Pinpoint the cell where the given text exists, returning its (X, Y) midpoint coordinate. 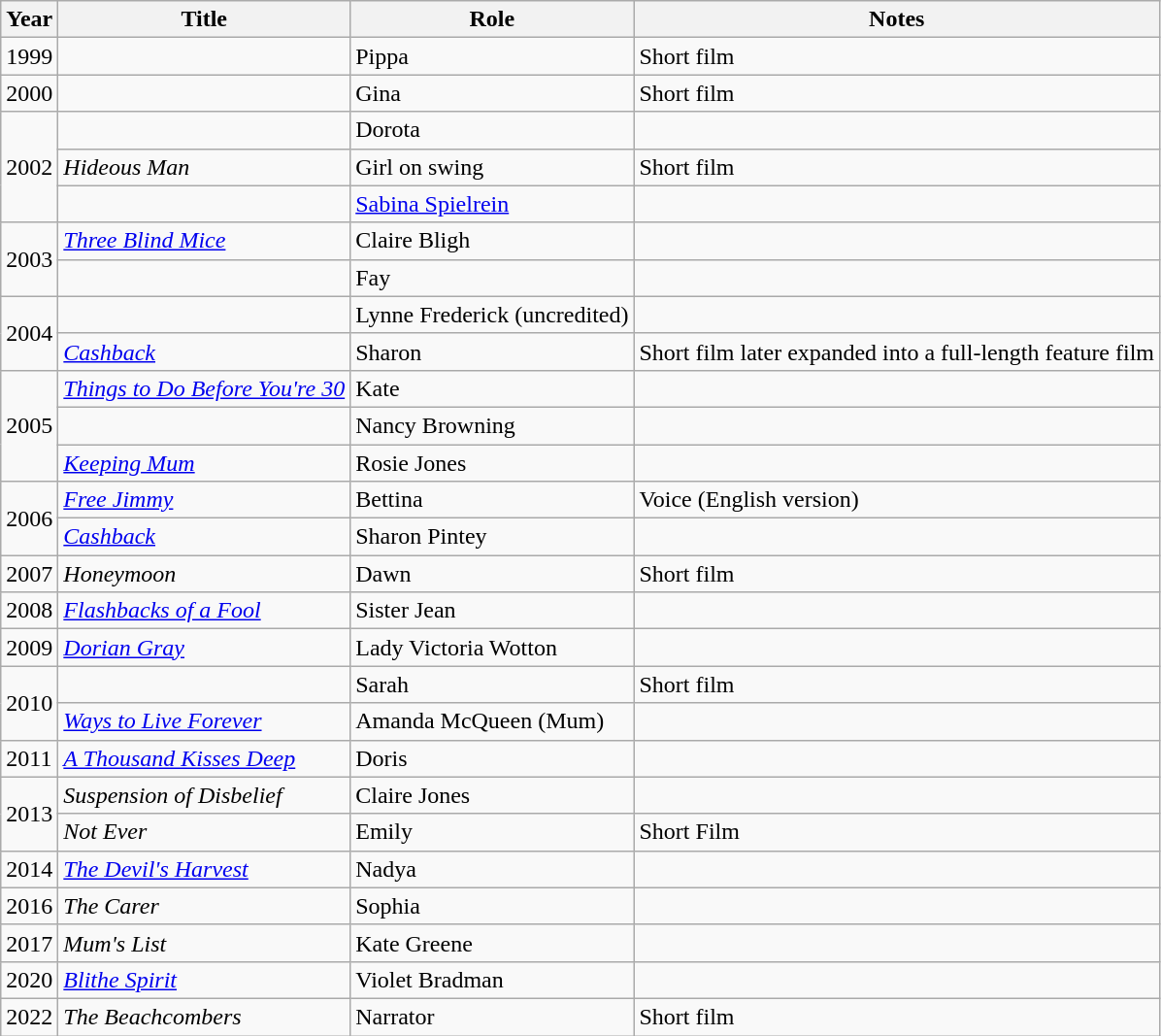
2009 (29, 648)
Sharon Pintey (492, 537)
Doris (492, 758)
Claire Bligh (492, 241)
Sarah (492, 685)
Kate Greene (492, 943)
Honeymoon (204, 574)
Notes (897, 19)
Short Film (897, 832)
Year (29, 19)
Free Jimmy (204, 500)
The Beachcombers (204, 1017)
2020 (29, 980)
2017 (29, 943)
Things to Do Before You're 30 (204, 388)
Pippa (492, 56)
Fay (492, 278)
2007 (29, 574)
The Devil's Harvest (204, 869)
Emily (492, 832)
Voice (English version) (897, 500)
Gina (492, 93)
2022 (29, 1017)
2016 (29, 906)
The Carer (204, 906)
Dorian Gray (204, 648)
Girl on swing (492, 167)
Mum's List (204, 943)
2002 (29, 167)
Dorota (492, 130)
Nancy Browning (492, 425)
1999 (29, 56)
Nadya (492, 869)
2010 (29, 703)
Rosie Jones (492, 463)
Flashbacks of a Fool (204, 611)
Not Ever (204, 832)
Sister Jean (492, 611)
2006 (29, 518)
Claire Jones (492, 795)
Dawn (492, 574)
Violet Bradman (492, 980)
2008 (29, 611)
Role (492, 19)
Narrator (492, 1017)
A Thousand Kisses Deep (204, 758)
Keeping Mum (204, 463)
Sharon (492, 351)
Hideous Man (204, 167)
Bettina (492, 500)
Short film later expanded into a full-length feature film (897, 351)
Suspension of Disbelief (204, 795)
Sophia (492, 906)
Title (204, 19)
Kate (492, 388)
2011 (29, 758)
2013 (29, 814)
Amanda McQueen (Mum) (492, 721)
Three Blind Mice (204, 241)
Ways to Live Forever (204, 721)
Blithe Spirit (204, 980)
2014 (29, 869)
2004 (29, 333)
2003 (29, 259)
2000 (29, 93)
Sabina Spielrein (492, 204)
2005 (29, 425)
Lynne Frederick (uncredited) (492, 315)
Lady Victoria Wotton (492, 648)
